Capture the cell that displays the provided text and extract its [X, Y] central coordinate. 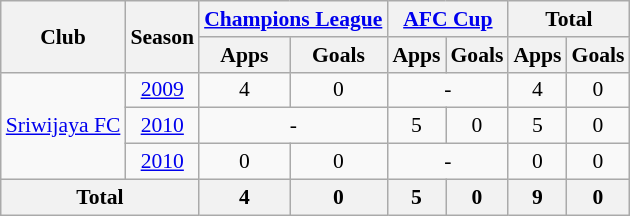
9 [537, 197]
Club [64, 36]
2009 [162, 90]
AFC Cup [448, 19]
Season [162, 36]
Sriwijaya FC [64, 126]
Champions League [293, 19]
